Locate the cell with the specified text and output its [x, y] center coordinate. 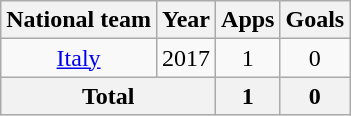
Year [186, 20]
Italy [79, 58]
Apps [248, 20]
2017 [186, 58]
Goals [315, 20]
National team [79, 20]
Total [108, 96]
